From the cell containing the given text, extract its center point as [X, Y] coordinate. 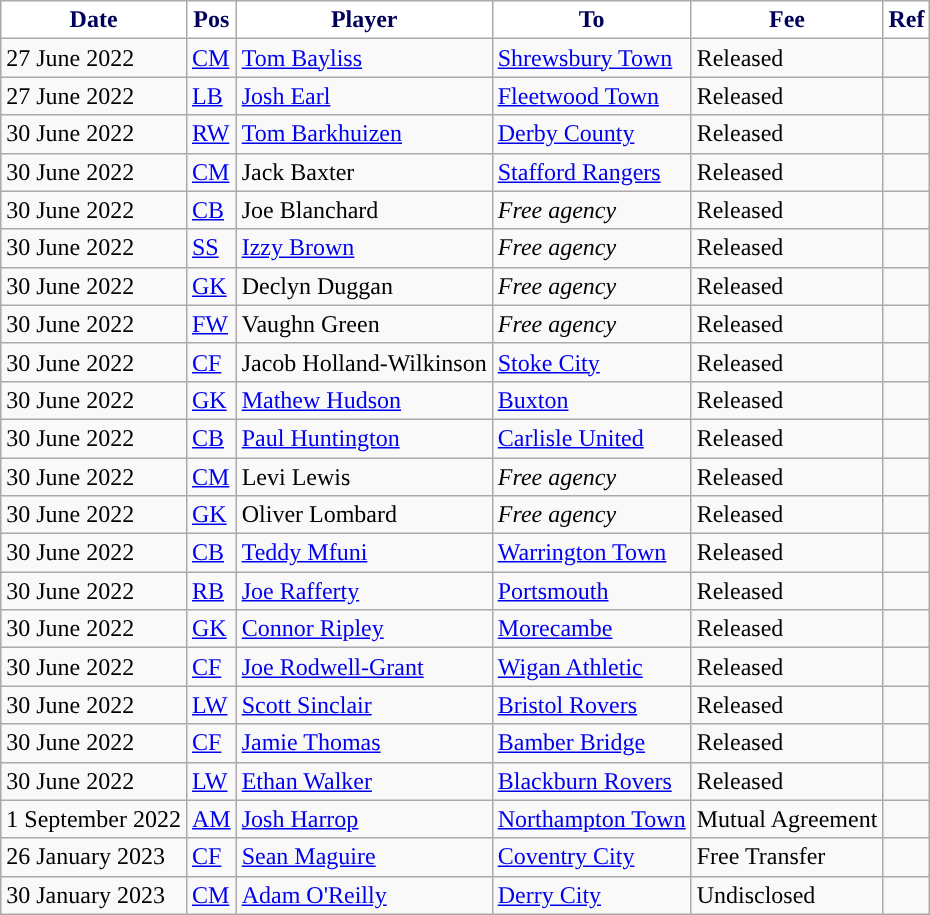
Jacob Holland-Wilkinson [364, 362]
Connor Ripley [364, 629]
Joe Blanchard [364, 210]
AM [211, 819]
1 September 2022 [94, 819]
Adam O'Reilly [364, 895]
Jamie Thomas [364, 743]
Wigan Athletic [592, 667]
Vaughn Green [364, 324]
Buxton [592, 400]
Tom Bayliss [364, 58]
Scott Sinclair [364, 705]
Jack Baxter [364, 172]
Coventry City [592, 857]
Bristol Rovers [592, 705]
Blackburn Rovers [592, 781]
Fleetwood Town [592, 96]
Teddy Mfuni [364, 553]
To [592, 20]
Izzy Brown [364, 248]
Derby County [592, 134]
Levi Lewis [364, 477]
Shrewsbury Town [592, 58]
Morecambe [592, 629]
Free Transfer [787, 857]
RB [211, 591]
Stafford Rangers [592, 172]
Josh Harrop [364, 819]
FW [211, 324]
RW [211, 134]
Bamber Bridge [592, 743]
Mutual Agreement [787, 819]
Northampton Town [592, 819]
Derry City [592, 895]
Fee [787, 20]
Carlisle United [592, 438]
Josh Earl [364, 96]
Sean Maguire [364, 857]
Joe Rodwell-Grant [364, 667]
LB [211, 96]
Ref [906, 20]
Paul Huntington [364, 438]
SS [211, 248]
Declyn Duggan [364, 286]
Oliver Lombard [364, 515]
Mathew Hudson [364, 400]
Portsmouth [592, 591]
Tom Barkhuizen [364, 134]
30 January 2023 [94, 895]
Undisclosed [787, 895]
Date [94, 20]
Joe Rafferty [364, 591]
Stoke City [592, 362]
Pos [211, 20]
Player [364, 20]
Ethan Walker [364, 781]
26 January 2023 [94, 857]
Warrington Town [592, 553]
